Detect which cell encompasses the target text, then output its [x, y] center coordinate. 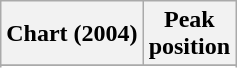
Peakposition [189, 34]
Chart (2004) [72, 34]
